Locate the cell with the specified text and output its (x, y) center coordinate. 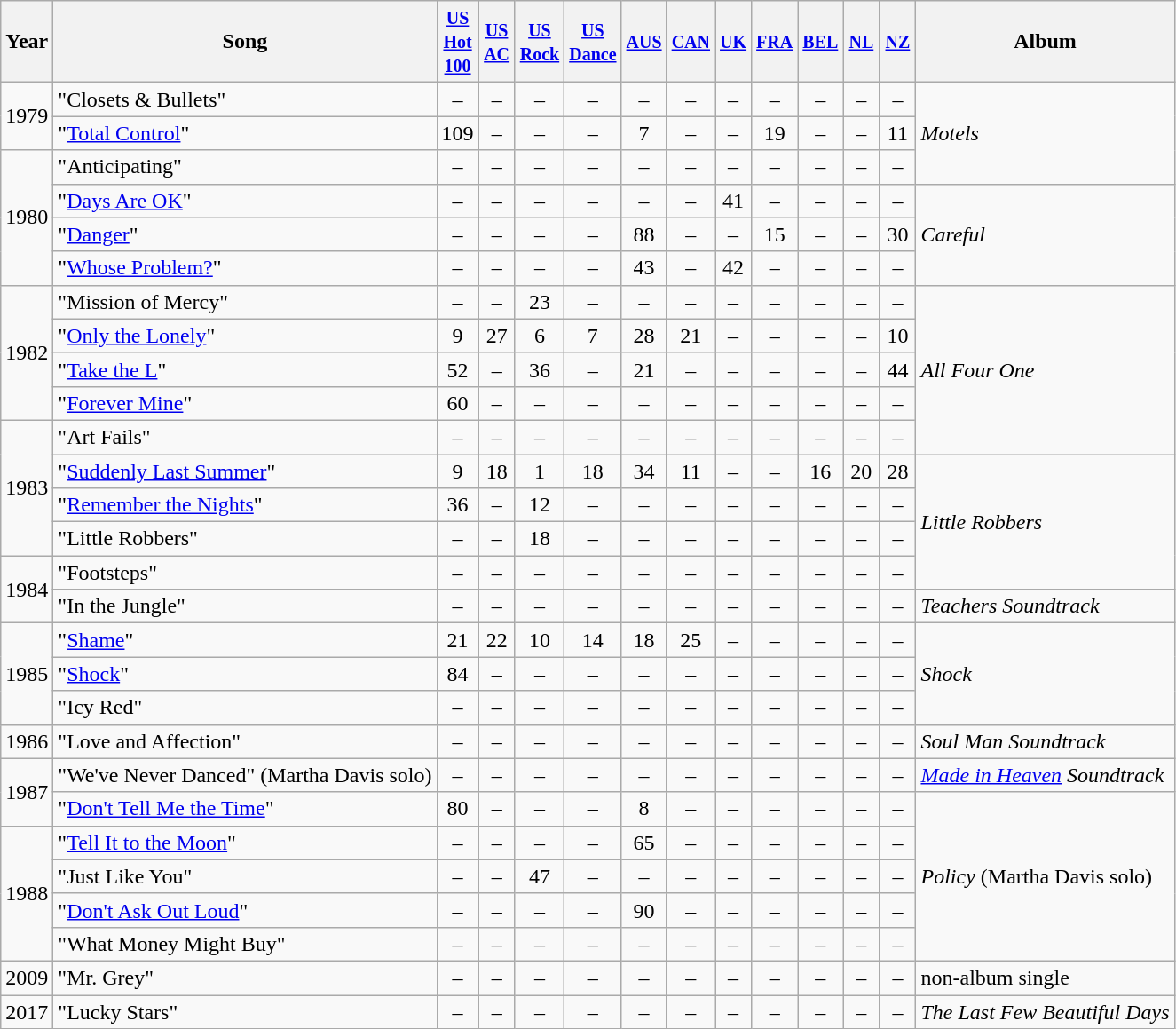
All Four One (1046, 369)
CAN (691, 42)
US Rock (540, 42)
42 (733, 268)
1980 (27, 218)
65 (644, 843)
"Forever Mine" (245, 403)
"Shock" (245, 674)
6 (540, 336)
1986 (27, 741)
Soul Man Soundtrack (1046, 741)
34 (644, 471)
"Mr. Grey" (245, 978)
27 (497, 336)
UK (733, 42)
1983 (27, 487)
19 (775, 133)
43 (644, 268)
"Danger" (245, 234)
BEL (820, 42)
109 (458, 133)
80 (458, 809)
AUS (644, 42)
"In the Jungle" (245, 606)
23 (540, 302)
US AC (497, 42)
"Whose Problem?" (245, 268)
15 (775, 234)
20 (861, 471)
"Little Robbers" (245, 539)
"Only the Lonely" (245, 336)
Shock (1046, 674)
1988 (27, 893)
Album (1046, 42)
2017 (27, 1011)
2009 (27, 978)
1979 (27, 116)
Motels (1046, 133)
47 (540, 876)
Year (27, 42)
"Art Fails" (245, 437)
88 (644, 234)
Made in Heaven Soundtrack (1046, 775)
"Don't Tell Me the Time" (245, 809)
84 (458, 674)
"Anticipating" (245, 167)
"Take the L" (245, 369)
14 (593, 640)
US Hot 100 (458, 42)
"Days Are OK" (245, 201)
Teachers Soundtrack (1046, 606)
non-album single (1046, 978)
"Suddenly Last Summer" (245, 471)
"Love and Affection" (245, 741)
FRA (775, 42)
8 (644, 809)
Little Robbers (1046, 522)
"Mission of Mercy" (245, 302)
"Shame" (245, 640)
44 (898, 369)
Careful (1046, 234)
41 (733, 201)
"Closets & Bullets" (245, 99)
"Just Like You" (245, 876)
60 (458, 403)
1985 (27, 674)
US Dance (593, 42)
1984 (27, 590)
1982 (27, 352)
"Lucky Stars" (245, 1011)
1 (540, 471)
90 (644, 910)
25 (691, 640)
Policy (Martha Davis solo) (1046, 876)
The Last Few Beautiful Days (1046, 1011)
"Remember the Nights" (245, 505)
NZ (898, 42)
"Footsteps" (245, 573)
"Don't Ask Out Loud" (245, 910)
22 (497, 640)
30 (898, 234)
"Icy Red" (245, 708)
16 (820, 471)
Song (245, 42)
1987 (27, 792)
"Total Control" (245, 133)
52 (458, 369)
"We've Never Danced" (Martha Davis solo) (245, 775)
"Tell It to the Moon" (245, 843)
NL (861, 42)
"What Money Might Buy" (245, 944)
12 (540, 505)
